Determine the [X, Y] coordinate at the center of the cell enclosing the given text.  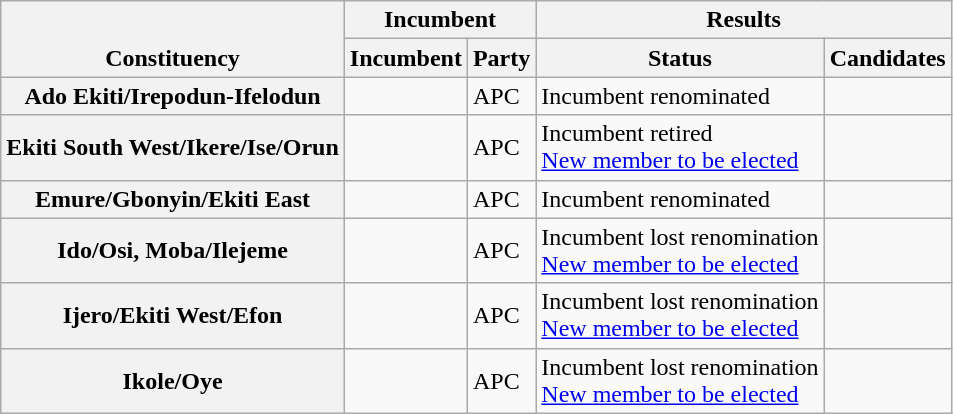
Incumbent retiredNew member to be elected [680, 148]
Ijero/Ekiti West/Efon [173, 316]
Ikole/Oye [173, 380]
Status [680, 58]
Ido/Osi, Moba/Ilejeme [173, 250]
Constituency [173, 39]
Candidates [888, 58]
Party [501, 58]
Ekiti South West/Ikere/Ise/Orun [173, 148]
Ado Ekiti/Irepodun-Ifelodun [173, 96]
Emure/Gbonyin/Ekiti East [173, 199]
Results [744, 20]
